For the text-containing cell, return its midpoint in [X, Y] coordinate format. 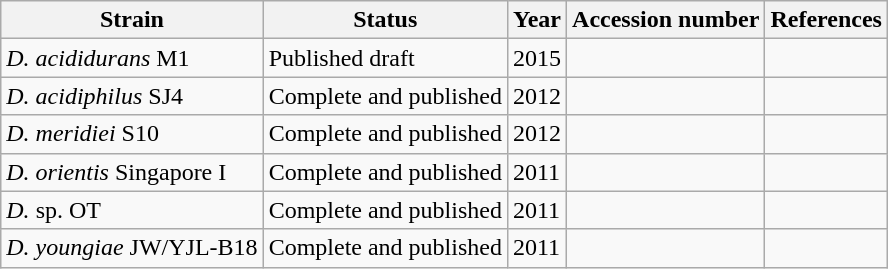
References [826, 20]
D. youngiae JW/YJL-B18 [132, 248]
D. acidiphilus SJ4 [132, 96]
Status [385, 20]
D. meridiei S10 [132, 134]
Year [536, 20]
D. acididurans M1 [132, 58]
Accession number [666, 20]
2015 [536, 58]
D. sp. OT [132, 210]
D. orientis Singapore I [132, 172]
Published draft [385, 58]
Strain [132, 20]
